Extract the (X, Y) coordinate from the center of the cell holding the provided text.  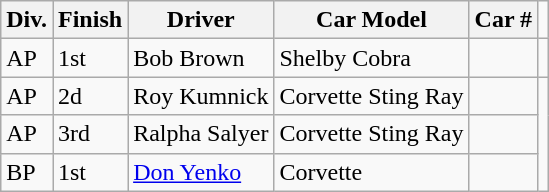
Div. (27, 20)
Car # (504, 20)
Don Yenko (201, 172)
Ralpha Salyer (201, 134)
Driver (201, 20)
Car Model (372, 20)
Finish (90, 20)
Bob Brown (201, 58)
Roy Kumnick (201, 96)
Shelby Cobra (372, 58)
Corvette (372, 172)
3rd (90, 134)
2d (90, 96)
BP (27, 172)
